Search for the cell housing the specified text and yield its (x, y) center coordinate. 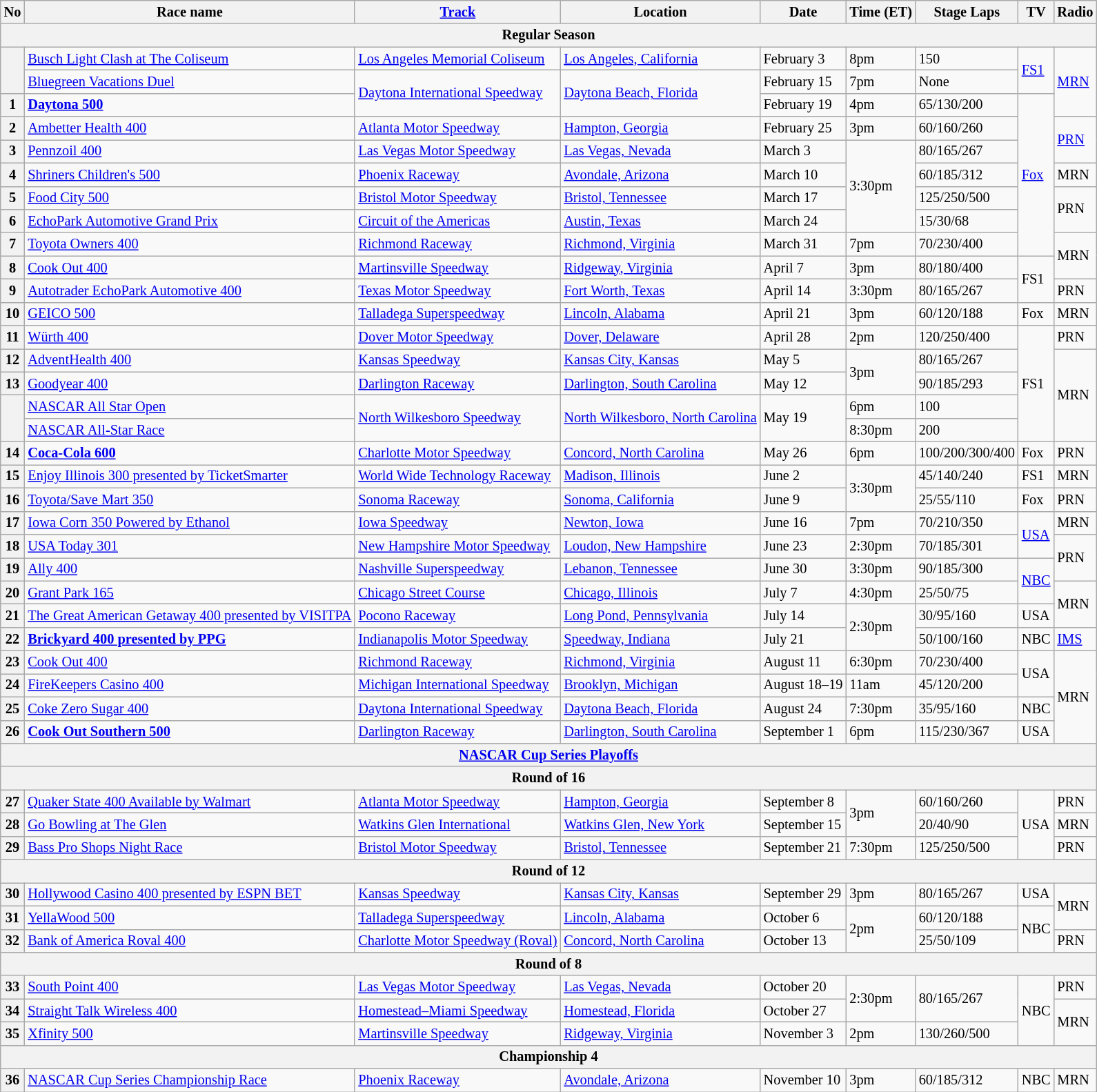
Chicago, Illinois (660, 593)
Grant Park 165 (189, 593)
EchoPark Automotive Grand Prix (189, 221)
9 (12, 290)
Iowa Corn 350 Powered by Ethanol (189, 523)
Sonoma Raceway (457, 499)
Madison, Illinois (660, 476)
Ally 400 (189, 569)
February 19 (803, 105)
Dover, Delaware (660, 337)
Fort Worth, Texas (660, 290)
Charlotte Motor Speedway (457, 453)
YellaWood 500 (189, 917)
NASCAR All-Star Race (189, 430)
August 18–19 (803, 685)
13 (12, 384)
Watkins Glen International (457, 824)
Championship 4 (548, 1057)
June 16 (803, 523)
April 7 (803, 268)
Go Bowling at The Glen (189, 824)
80/180/400 (967, 268)
Long Pond, Pennsylvania (660, 615)
5 (12, 198)
March 24 (803, 221)
February 3 (803, 59)
Pennzoil 400 (189, 151)
Pocono Raceway (457, 615)
The Great American Getaway 400 presented by VISITPA (189, 615)
7 (12, 244)
Stage Laps (967, 12)
Texas Motor Speedway (457, 290)
25/50/109 (967, 941)
Newton, Iowa (660, 523)
27 (12, 802)
15/30/68 (967, 221)
100 (967, 406)
Los Angeles Memorial Coliseum (457, 59)
AdventHealth 400 (189, 360)
70/185/301 (967, 546)
September 8 (803, 802)
Daytona 500 (189, 105)
45/140/240 (967, 476)
25/50/75 (967, 593)
16 (12, 499)
10 (12, 314)
September 1 (803, 732)
33 (12, 987)
None (967, 81)
45/120/200 (967, 685)
Autotrader EchoPark Automotive 400 (189, 290)
Track (457, 12)
30/95/160 (967, 615)
USA Today 301 (189, 546)
September 21 (803, 848)
Iowa Speedway (457, 523)
34 (12, 1011)
July 7 (803, 593)
April 21 (803, 314)
23 (12, 662)
8 (12, 268)
November 10 (803, 1080)
Bank of America Roval 400 (189, 941)
Würth 400 (189, 337)
25/55/110 (967, 499)
April 14 (803, 290)
Lebanon, Tennessee (660, 569)
Regular Season (548, 35)
20/40/90 (967, 824)
New Hampshire Motor Speedway (457, 546)
NASCAR All Star Open (189, 406)
May 26 (803, 453)
February 25 (803, 128)
32 (12, 941)
3 (12, 151)
Charlotte Motor Speedway (Roval) (457, 941)
March 10 (803, 175)
October 6 (803, 917)
March 31 (803, 244)
14 (12, 453)
90/185/293 (967, 384)
8pm (880, 59)
Bluegreen Vacations Duel (189, 81)
200 (967, 430)
Shriners Children's 500 (189, 175)
Quaker State 400 Available by Walmart (189, 802)
17 (12, 523)
130/260/500 (967, 1033)
Brickyard 400 presented by PPG (189, 639)
North Wilkesboro, North Carolina (660, 418)
15 (12, 476)
12 (12, 360)
Date (803, 12)
Cook Out Southern 500 (189, 732)
Location (660, 12)
30 (12, 894)
October 20 (803, 987)
June 9 (803, 499)
120/250/400 (967, 337)
Loudon, New Hampshire (660, 546)
NASCAR Cup Series Championship Race (189, 1080)
Brooklyn, Michigan (660, 685)
Bass Pro Shops Night Race (189, 848)
100/200/300/400 (967, 453)
June 30 (803, 569)
Los Angeles, California (660, 59)
90/185/300 (967, 569)
22 (12, 639)
Enjoy Illinois 300 presented by TicketSmarter (189, 476)
September 29 (803, 894)
18 (12, 546)
June 23 (803, 546)
IMS (1075, 639)
4pm (880, 105)
February 15 (803, 81)
Xfinity 500 (189, 1033)
July 21 (803, 639)
50/100/160 (967, 639)
2 (12, 128)
Round of 8 (548, 964)
Homestead, Florida (660, 1011)
11 (12, 337)
Radio (1075, 12)
115/230/367 (967, 732)
Goodyear 400 (189, 384)
November 3 (803, 1033)
May 5 (803, 360)
September 15 (803, 824)
Toyota Owners 400 (189, 244)
Homestead–Miami Speedway (457, 1011)
Sonoma, California (660, 499)
Race name (189, 12)
Round of 16 (548, 778)
May 12 (803, 384)
Michigan International Speedway (457, 685)
Dover Motor Speedway (457, 337)
35/95/160 (967, 708)
24 (12, 685)
28 (12, 824)
70/210/350 (967, 523)
Circuit of the Americas (457, 221)
Austin, Texas (660, 221)
July 14 (803, 615)
Food City 500 (189, 198)
May 19 (803, 418)
North Wilkesboro Speedway (457, 418)
Hollywood Casino 400 presented by ESPN BET (189, 894)
Busch Light Clash at The Coliseum (189, 59)
Speedway, Indiana (660, 639)
25 (12, 708)
TV (1036, 12)
20 (12, 593)
April 28 (803, 337)
NASCAR Cup Series Playoffs (548, 755)
29 (12, 848)
GEICO 500 (189, 314)
Coca-Cola 600 (189, 453)
Indianapolis Motor Speedway (457, 639)
Coke Zero Sugar 400 (189, 708)
Round of 12 (548, 871)
Straight Talk Wireless 400 (189, 1011)
June 2 (803, 476)
South Point 400 (189, 987)
No (12, 12)
World Wide Technology Raceway (457, 476)
August 11 (803, 662)
March 3 (803, 151)
1 (12, 105)
19 (12, 569)
6:30pm (880, 662)
6 (12, 221)
150 (967, 59)
Toyota/Save Mart 350 (189, 499)
11am (880, 685)
31 (12, 917)
October 13 (803, 941)
26 (12, 732)
Time (ET) (880, 12)
8:30pm (880, 430)
36 (12, 1080)
21 (12, 615)
Watkins Glen, New York (660, 824)
October 27 (803, 1011)
Nashville Superspeedway (457, 569)
4 (12, 175)
65/130/200 (967, 105)
August 24 (803, 708)
Ambetter Health 400 (189, 128)
35 (12, 1033)
4:30pm (880, 593)
FireKeepers Casino 400 (189, 685)
Chicago Street Course (457, 593)
March 17 (803, 198)
